Determine the [x, y] coordinate at the center of the cell enclosing the given text.  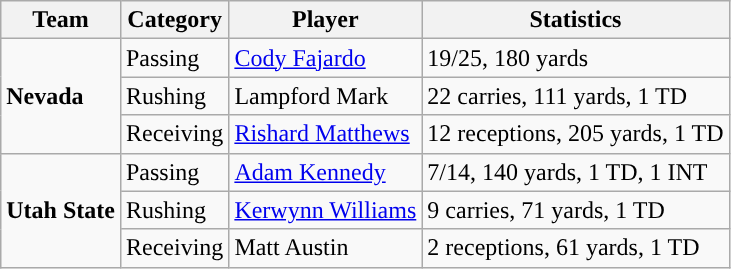
Nevada [61, 96]
Cody Fajardo [326, 58]
Rishard Matthews [326, 134]
12 receptions, 205 yards, 1 TD [576, 134]
9 carries, 71 yards, 1 TD [576, 210]
22 carries, 111 yards, 1 TD [576, 96]
Team [61, 20]
Adam Kennedy [326, 172]
Player [326, 20]
7/14, 140 yards, 1 TD, 1 INT [576, 172]
19/25, 180 yards [576, 58]
Kerwynn Williams [326, 210]
2 receptions, 61 yards, 1 TD [576, 248]
Statistics [576, 20]
Lampford Mark [326, 96]
Matt Austin [326, 248]
Category [174, 20]
Utah State [61, 210]
